For the text-containing cell, return its midpoint in [X, Y] coordinate format. 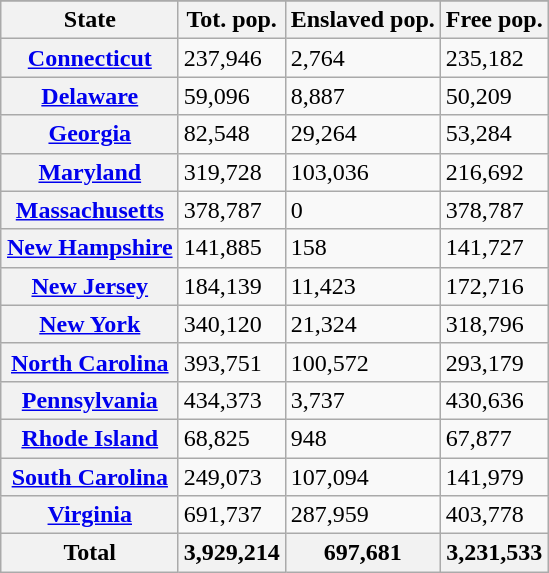
235,182 [494, 58]
State [90, 20]
Pennsylvania [90, 400]
287,959 [362, 515]
Tot. pop. [232, 20]
3,737 [362, 400]
68,825 [232, 438]
Georgia [90, 134]
172,716 [494, 286]
293,179 [494, 362]
318,796 [494, 324]
319,728 [232, 172]
393,751 [232, 362]
340,120 [232, 324]
Free pop. [494, 20]
249,073 [232, 477]
Maryland [90, 172]
21,324 [362, 324]
141,979 [494, 477]
107,094 [362, 477]
New Jersey [90, 286]
29,264 [362, 134]
948 [362, 438]
67,877 [494, 438]
184,139 [232, 286]
Rhode Island [90, 438]
697,681 [362, 553]
158 [362, 248]
Total [90, 553]
Enslaved pop. [362, 20]
8,887 [362, 96]
100,572 [362, 362]
New Hampshire [90, 248]
3,231,533 [494, 553]
50,209 [494, 96]
Delaware [90, 96]
11,423 [362, 286]
Connecticut [90, 58]
434,373 [232, 400]
141,727 [494, 248]
South Carolina [90, 477]
Virginia [90, 515]
0 [362, 210]
2,764 [362, 58]
103,036 [362, 172]
82,548 [232, 134]
141,885 [232, 248]
Massachusetts [90, 210]
403,778 [494, 515]
691,737 [232, 515]
53,284 [494, 134]
237,946 [232, 58]
59,096 [232, 96]
3,929,214 [232, 553]
New York [90, 324]
216,692 [494, 172]
North Carolina [90, 362]
430,636 [494, 400]
